Return the [x, y] coordinate for the center point of the cell that contains the specified text.  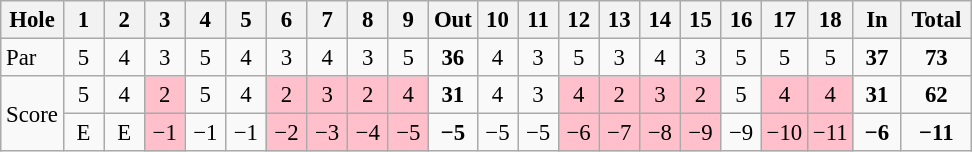
−10 [784, 133]
18 [830, 20]
−8 [660, 133]
−4 [368, 133]
11 [538, 20]
1 [84, 20]
−3 [328, 133]
17 [784, 20]
14 [660, 20]
36 [454, 58]
Score [32, 114]
73 [936, 58]
37 [877, 58]
13 [620, 20]
Hole [32, 20]
−7 [620, 133]
−2 [286, 133]
8 [368, 20]
62 [936, 95]
10 [498, 20]
Total [936, 20]
16 [742, 20]
6 [286, 20]
7 [328, 20]
Out [454, 20]
In [877, 20]
15 [700, 20]
9 [408, 20]
12 [578, 20]
Par [32, 58]
